For the text-containing cell, return its midpoint in [x, y] coordinate format. 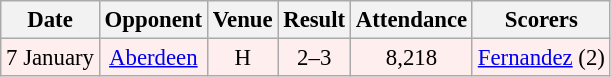
H [242, 58]
7 January [50, 58]
8,218 [412, 58]
Scorers [541, 20]
Fernandez (2) [541, 58]
Result [314, 20]
2–3 [314, 58]
Venue [242, 20]
Opponent [153, 20]
Date [50, 20]
Attendance [412, 20]
Aberdeen [153, 58]
